Determine the [X, Y] coordinate at the center of the cell enclosing the given text.  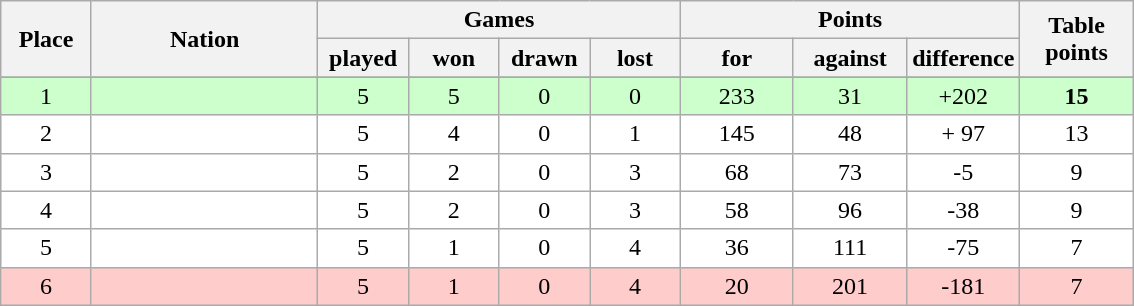
for [736, 58]
Points [850, 20]
31 [850, 96]
+202 [964, 96]
Place [46, 39]
Games [499, 20]
201 [850, 286]
played [364, 58]
won [454, 58]
drawn [544, 58]
Nation [204, 39]
-38 [964, 210]
+ 97 [964, 134]
96 [850, 210]
73 [850, 172]
36 [736, 248]
-181 [964, 286]
111 [850, 248]
-5 [964, 172]
Tablepoints [1076, 39]
lost [636, 58]
6 [46, 286]
against [850, 58]
20 [736, 286]
15 [1076, 96]
145 [736, 134]
48 [850, 134]
58 [736, 210]
233 [736, 96]
difference [964, 58]
68 [736, 172]
13 [1076, 134]
-75 [964, 248]
